Return the [x, y] coordinate for the center point of the cell that contains the specified text.  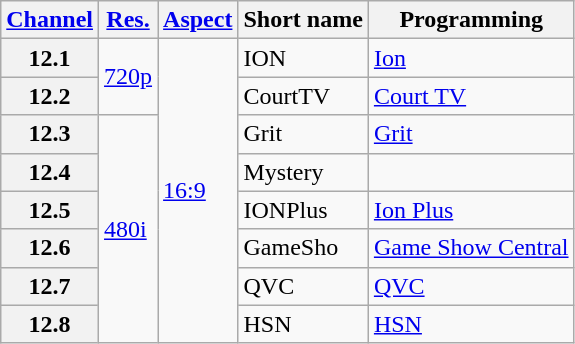
Court TV [471, 96]
Short name [303, 20]
Ion Plus [471, 210]
12.7 [50, 286]
ION [303, 58]
Aspect [198, 20]
12.3 [50, 134]
Mystery [303, 172]
GameSho [303, 248]
Game Show Central [471, 248]
Res. [128, 20]
CourtTV [303, 96]
12.2 [50, 96]
12.6 [50, 248]
Programming [471, 20]
12.8 [50, 324]
12.5 [50, 210]
Ion [471, 58]
12.4 [50, 172]
16:9 [198, 191]
12.1 [50, 58]
IONPlus [303, 210]
Channel [50, 20]
720p [128, 77]
480i [128, 229]
